Find where the given text appears and provide that cell's center as (x, y) coordinate. 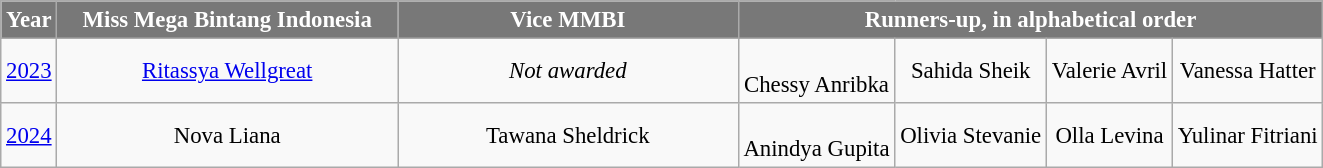
Runners-up, in alphabetical order (1030, 20)
Valerie Avril (1110, 72)
Year (29, 20)
Ritassya Wellgreat (228, 72)
Miss Mega Bintang Indonesia (228, 20)
Olla Levina (1110, 136)
Yulinar Fitriani (1247, 136)
2023 (29, 72)
Chessy Anribka (816, 72)
Sahida Sheik (971, 72)
Nova Liana (228, 136)
2024 (29, 136)
Anindya Gupita (816, 136)
Not awarded (568, 72)
Vice MMBI (568, 20)
Olivia Stevanie (971, 136)
Tawana Sheldrick (568, 136)
Vanessa Hatter (1247, 72)
